Output the [X, Y] coordinate of the center of the cell containing the given text.  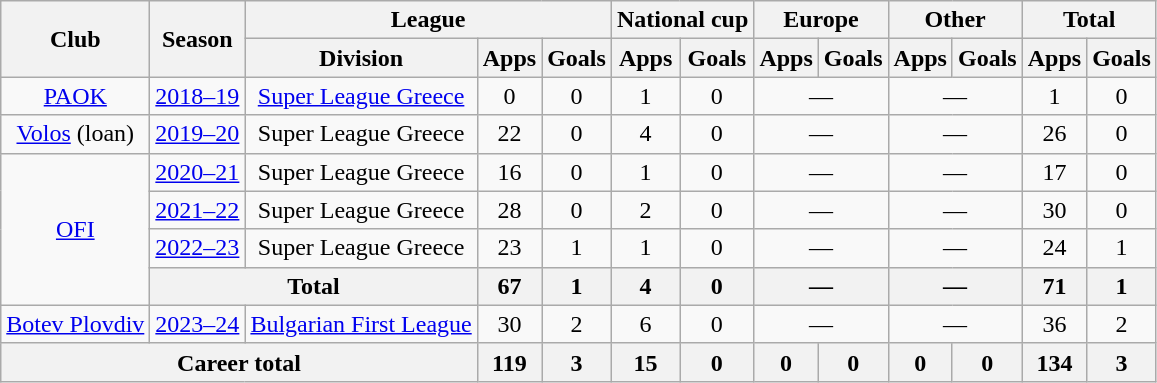
Club [76, 39]
Botev Plovdiv [76, 324]
16 [509, 172]
28 [509, 210]
PAOK [76, 96]
26 [1054, 134]
2019–20 [198, 134]
15 [645, 362]
Europe [821, 20]
2021–22 [198, 210]
71 [1054, 286]
Season [198, 39]
134 [1054, 362]
67 [509, 286]
Volos (loan) [76, 134]
Career total [239, 362]
Division [361, 58]
2020–21 [198, 172]
OFI [76, 229]
Other [955, 20]
League [428, 20]
2022–23 [198, 248]
17 [1054, 172]
National cup [682, 20]
2018–19 [198, 96]
22 [509, 134]
119 [509, 362]
36 [1054, 324]
6 [645, 324]
24 [1054, 248]
2023–24 [198, 324]
23 [509, 248]
Bulgarian First League [361, 324]
